From the cell containing the given text, extract its center point as (X, Y) coordinate. 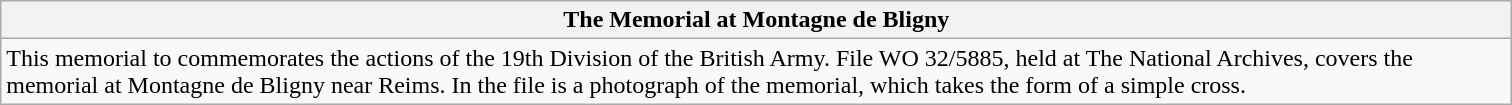
The Memorial at Montagne de Bligny (756, 20)
